Extract the [x, y] coordinate from the center of the cell holding the provided text.  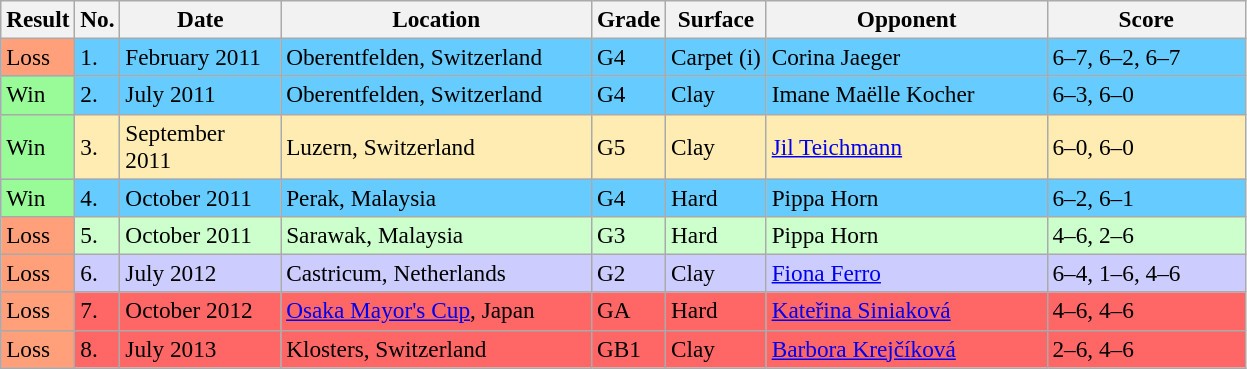
September 2011 [200, 146]
Barbora Krejčíková [906, 349]
Opponent [906, 19]
6–7, 6–2, 6–7 [1146, 57]
2–6, 4–6 [1146, 349]
GA [629, 311]
February 2011 [200, 57]
No. [98, 19]
8. [98, 349]
Jil Teichmann [906, 146]
G3 [629, 235]
Osaka Mayor's Cup, Japan [436, 311]
Corina Jaeger [906, 57]
Luzern, Switzerland [436, 146]
Fiona Ferro [906, 273]
Location [436, 19]
G5 [629, 146]
July 2013 [200, 349]
7. [98, 311]
6. [98, 273]
6–0, 6–0 [1146, 146]
Carpet (i) [716, 57]
5. [98, 235]
Surface [716, 19]
1. [98, 57]
Kateřina Siniaková [906, 311]
GB1 [629, 349]
6–4, 1–6, 4–6 [1146, 273]
4–6, 2–6 [1146, 235]
Result [38, 19]
Grade [629, 19]
2. [98, 95]
Castricum, Netherlands [436, 273]
July 2011 [200, 95]
Imane Maëlle Kocher [906, 95]
July 2012 [200, 273]
October 2012 [200, 311]
6–3, 6–0 [1146, 95]
3. [98, 146]
Sarawak, Malaysia [436, 235]
4–6, 4–6 [1146, 311]
4. [98, 197]
Perak, Malaysia [436, 197]
Score [1146, 19]
6–2, 6–1 [1146, 197]
Klosters, Switzerland [436, 349]
G2 [629, 273]
Date [200, 19]
